Detect which cell encompasses the target text, then output its [x, y] center coordinate. 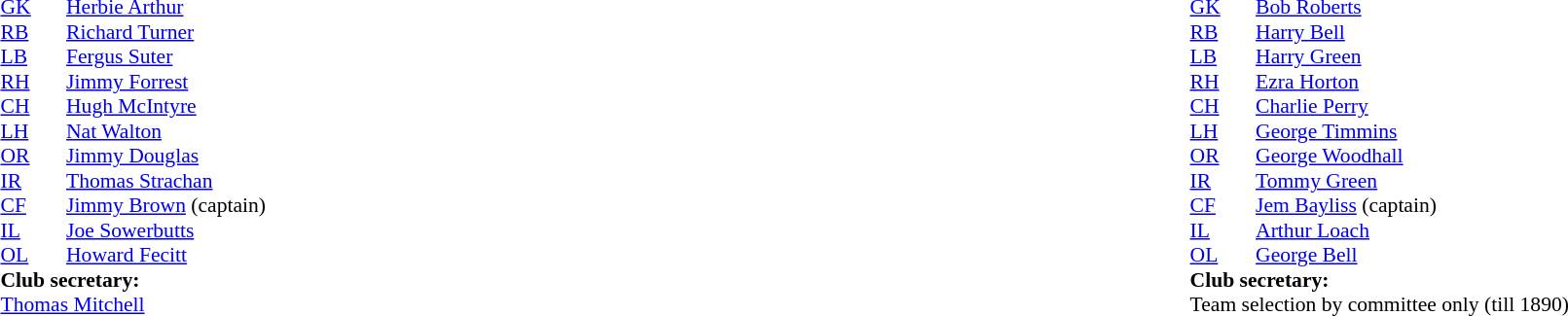
Jimmy Forrest [165, 82]
Club secretary: [132, 280]
Jimmy Brown (captain) [165, 205]
Hugh McIntyre [165, 106]
Thomas Strachan [165, 181]
Howard Fecitt [165, 256]
Joe Sowerbutts [165, 230]
Richard Turner [165, 32]
Nat Walton [165, 131]
Fergus Suter [165, 57]
Jimmy Douglas [165, 157]
